Scan for the cell matching the given text and deliver its (X, Y) coordinate at center. 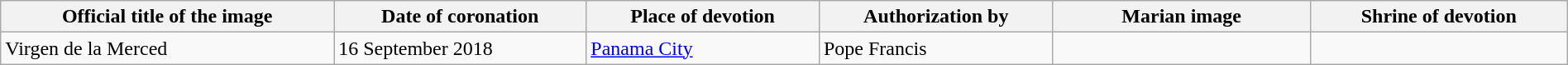
Panama City (703, 48)
Pope Francis (936, 48)
Shrine of devotion (1439, 17)
Virgen de la Merced (167, 48)
Authorization by (936, 17)
Place of devotion (703, 17)
Marian image (1181, 17)
Date of coronation (460, 17)
16 September 2018 (460, 48)
Official title of the image (167, 17)
